For the text-containing cell, return its midpoint in [X, Y] coordinate format. 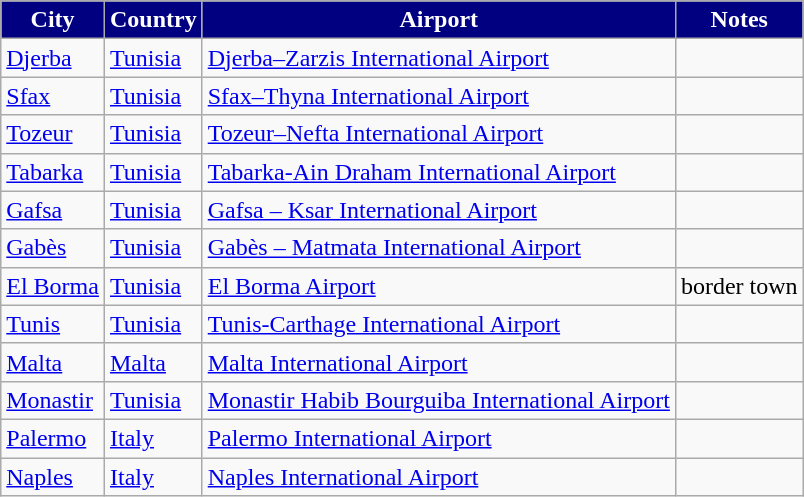
Tozeur–Nefta International Airport [438, 134]
Tozeur [53, 134]
Malta International Airport [438, 362]
Palermo International Airport [438, 438]
Monastir [53, 400]
El Borma Airport [438, 286]
Gabès – Matmata International Airport [438, 248]
Tunis-Carthage International Airport [438, 324]
Tunis [53, 324]
Naples International Airport [438, 477]
Palermo [53, 438]
Airport [438, 20]
Notes [739, 20]
Country [153, 20]
Gafsa – Ksar International Airport [438, 210]
Tabarka-Ain Draham International Airport [438, 172]
Sfax [53, 96]
City [53, 20]
Gafsa [53, 210]
Naples [53, 477]
border town [739, 286]
Sfax–Thyna International Airport [438, 96]
Monastir Habib Bourguiba International Airport [438, 400]
Gabès [53, 248]
El Borma [53, 286]
Tabarka [53, 172]
Djerba [53, 58]
Djerba–Zarzis International Airport [438, 58]
